From the cell containing the given text, extract its center point as (x, y) coordinate. 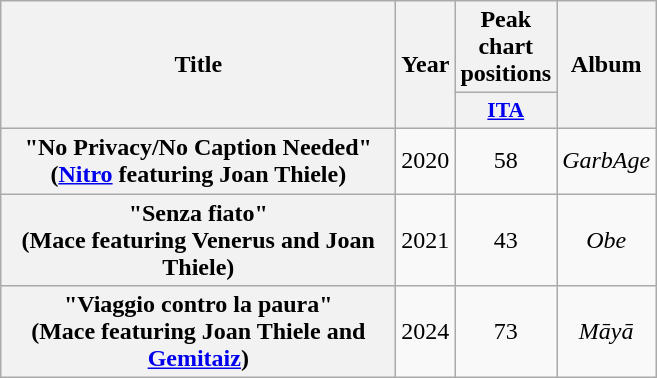
43 (506, 240)
2024 (426, 332)
73 (506, 332)
Peakchartpositions (506, 47)
2021 (426, 240)
Māyā (606, 332)
"Viaggio contro la paura"(Mace featuring Joan Thiele and Gemitaiz) (198, 332)
"No Privacy/No Caption Needed"(Nitro featuring Joan Thiele) (198, 160)
Year (426, 65)
2020 (426, 160)
ITA (506, 111)
Title (198, 65)
Album (606, 65)
58 (506, 160)
Obe (606, 240)
"Senza fiato"(Mace featuring Venerus and Joan Thiele) (198, 240)
GarbAge (606, 160)
